Search for the cell housing the specified text and yield its (X, Y) center coordinate. 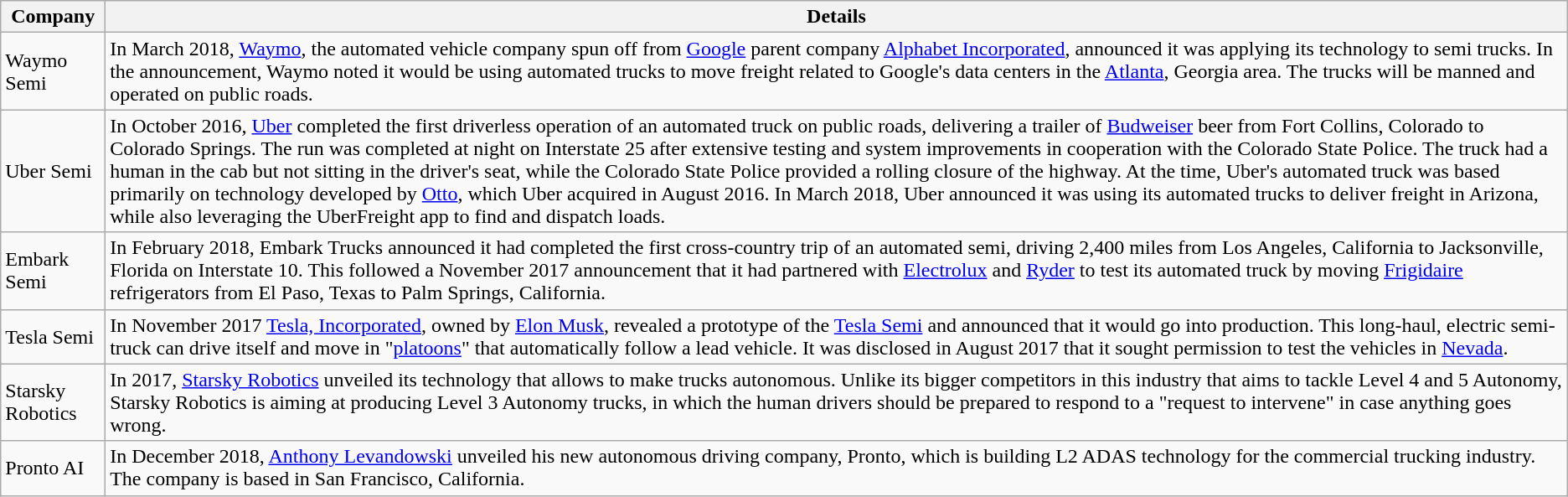
Company (54, 17)
Tesla Semi (54, 337)
Embark Semi (54, 271)
Pronto AI (54, 468)
Details (837, 17)
Uber Semi (54, 171)
Waymo Semi (54, 71)
Starsky Robotics (54, 402)
